Search for the cell housing the specified text and yield its (X, Y) center coordinate. 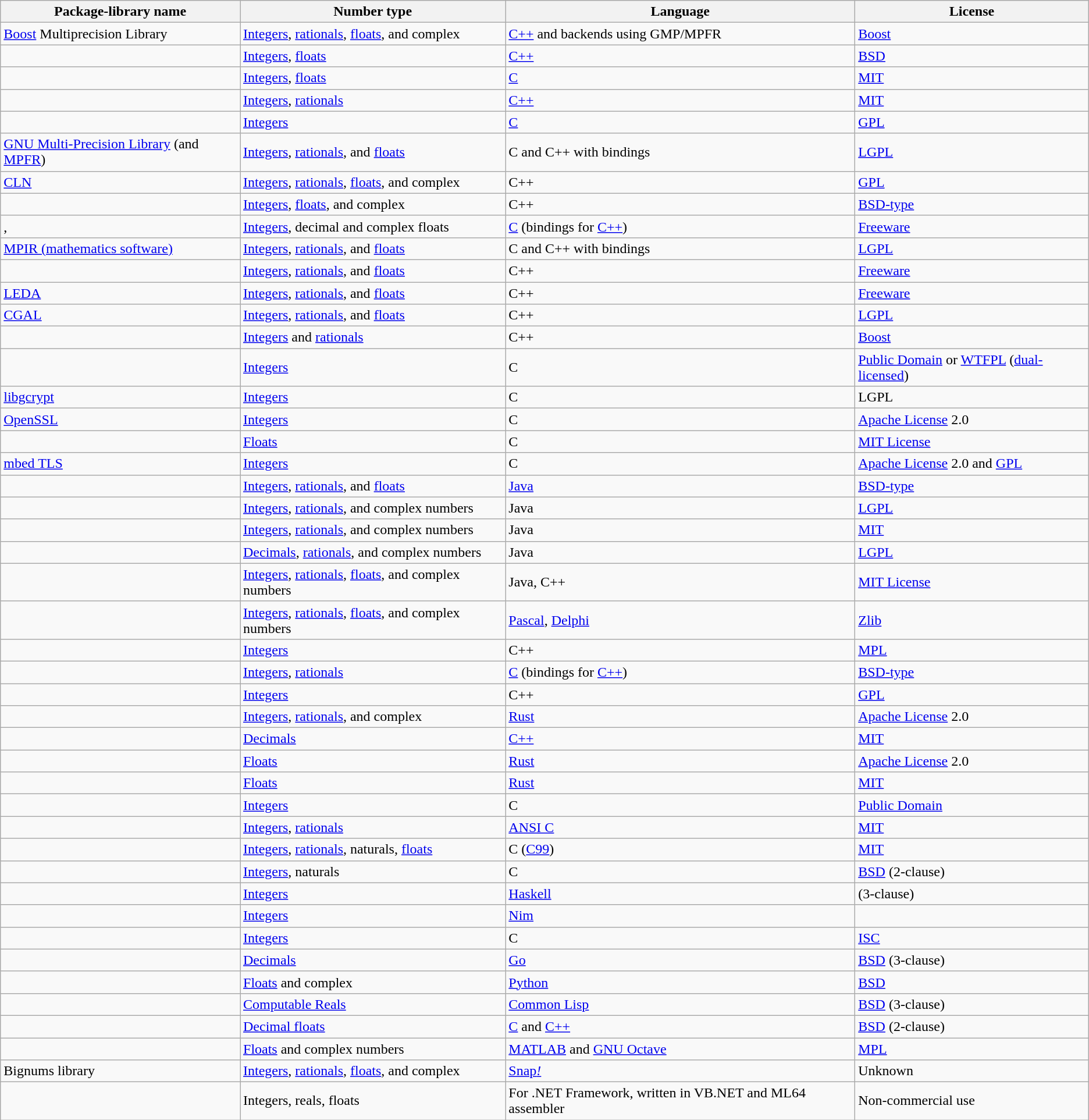
Non-commercial use (972, 1101)
Integers, naturals (372, 872)
Java, C++ (681, 582)
OpenSSL (120, 419)
C++ and backends using GMP/MPFR (681, 34)
Integers, decimal and complex floats (372, 226)
CLN (120, 182)
Integers, reals, floats (372, 1101)
libgcrypt (120, 397)
Floats and complex numbers (372, 1049)
LEDA (120, 293)
Computable Reals (372, 1004)
Go (681, 960)
Haskell (681, 894)
Package-library name (120, 12)
Pascal, Delphi (681, 620)
ISC (972, 938)
Integers and rationals (372, 337)
mbed TLS (120, 464)
Public Domain (972, 805)
Python (681, 982)
Common Lisp (681, 1004)
, (120, 226)
MATLAB and GNU Octave (681, 1049)
Language (681, 12)
Zlib (972, 620)
For .NET Framework, written in VB.NET and ML64 assembler (681, 1101)
Nim (681, 916)
Floats and complex (372, 982)
Boost Multiprecision Library (120, 34)
Number type (372, 12)
MPIR (mathematics software) (120, 248)
Decimal floats (372, 1026)
Public Domain or WTFPL (dual-licensed) (972, 368)
C (C99) (681, 849)
(3-clause) (972, 894)
Bignums library (120, 1071)
CGAL (120, 315)
Apache License 2.0 and GPL (972, 464)
GNU Multi-Precision Library (and MPFR) (120, 152)
Snap! (681, 1071)
Integers, rationals, and complex (372, 717)
Integers, floats, and complex (372, 204)
Integers, rationals, naturals, floats (372, 849)
Unknown (972, 1071)
License (972, 12)
C and C++ (681, 1026)
Decimals, rationals, and complex numbers (372, 552)
ANSI C (681, 827)
